Search for the cell housing the specified text and yield its (x, y) center coordinate. 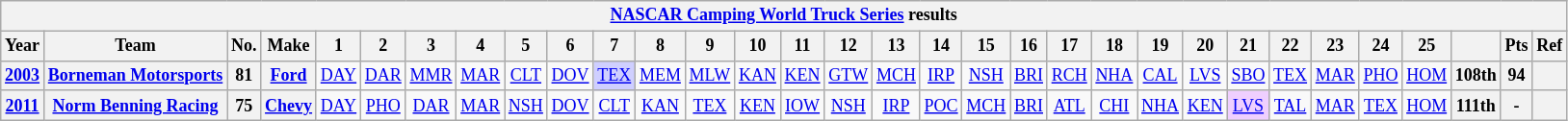
23 (1335, 46)
81 (245, 75)
MMR (431, 75)
25 (1427, 46)
Team (135, 46)
Borneman Motorsports (135, 75)
NASCAR Camping World Truck Series results (784, 15)
18 (1114, 46)
1 (338, 46)
22 (1291, 46)
16 (1029, 46)
8 (661, 46)
7 (614, 46)
17 (1069, 46)
24 (1381, 46)
19 (1161, 46)
4 (481, 46)
108th (1476, 75)
13 (897, 46)
Norm Benning Racing (135, 106)
Year (23, 46)
6 (570, 46)
3 (431, 46)
20 (1205, 46)
MEM (661, 75)
SBO (1248, 75)
ATL (1069, 106)
75 (245, 106)
15 (986, 46)
12 (849, 46)
2003 (23, 75)
IOW (802, 106)
POC (941, 106)
MLW (709, 75)
9 (709, 46)
2 (383, 46)
CAL (1161, 75)
No. (245, 46)
Make (289, 46)
Pts (1516, 46)
94 (1516, 75)
2011 (23, 106)
21 (1248, 46)
14 (941, 46)
Chevy (289, 106)
11 (802, 46)
RCH (1069, 75)
CHI (1114, 106)
Ref (1550, 46)
5 (526, 46)
- (1516, 106)
111th (1476, 106)
GTW (849, 75)
Ford (289, 75)
10 (758, 46)
TAL (1291, 106)
